Provide the (X, Y) coordinate of the cell's center where the given text is located.  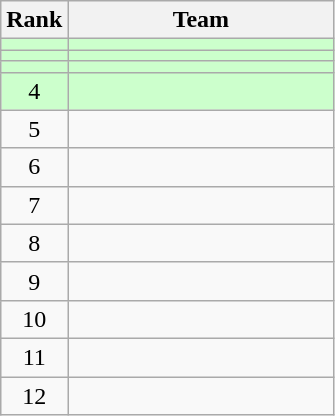
Team (201, 20)
4 (34, 91)
7 (34, 205)
10 (34, 319)
12 (34, 395)
11 (34, 357)
8 (34, 243)
6 (34, 167)
5 (34, 129)
9 (34, 281)
Rank (34, 20)
